Provide the [x, y] coordinate of the cell's center where the given text is located.  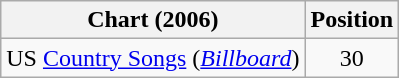
US Country Songs (Billboard) [153, 58]
Chart (2006) [153, 20]
Position [352, 20]
30 [352, 58]
